Search for the cell housing the specified text and yield its (X, Y) center coordinate. 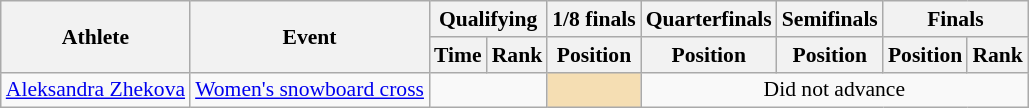
1/8 finals (594, 19)
Did not advance (834, 90)
Aleksandra Zhekova (96, 90)
Athlete (96, 36)
Time (458, 55)
Finals (956, 19)
Semifinals (830, 19)
Qualifying (488, 19)
Women's snowboard cross (310, 90)
Quarterfinals (709, 19)
Event (310, 36)
